Provide the [X, Y] coordinate of the cell's center where the given text is located.  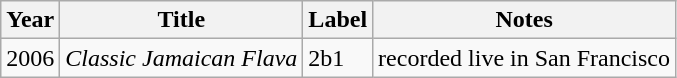
Notes [524, 20]
Label [338, 20]
Year [30, 20]
2b1 [338, 58]
Classic Jamaican Flava [182, 58]
2006 [30, 58]
recorded live in San Francisco [524, 58]
Title [182, 20]
